Detect which cell encompasses the target text, then output its [X, Y] center coordinate. 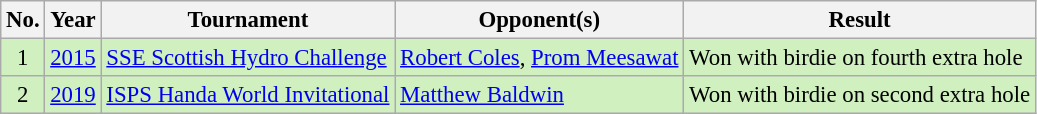
Matthew Baldwin [540, 95]
No. [23, 20]
Won with birdie on fourth extra hole [860, 58]
Tournament [248, 20]
Robert Coles, Prom Meesawat [540, 58]
2 [23, 95]
Opponent(s) [540, 20]
ISPS Handa World Invitational [248, 95]
2019 [73, 95]
SSE Scottish Hydro Challenge [248, 58]
Result [860, 20]
Year [73, 20]
Won with birdie on second extra hole [860, 95]
1 [23, 58]
2015 [73, 58]
